Locate the cell with the specified text and output its (X, Y) center coordinate. 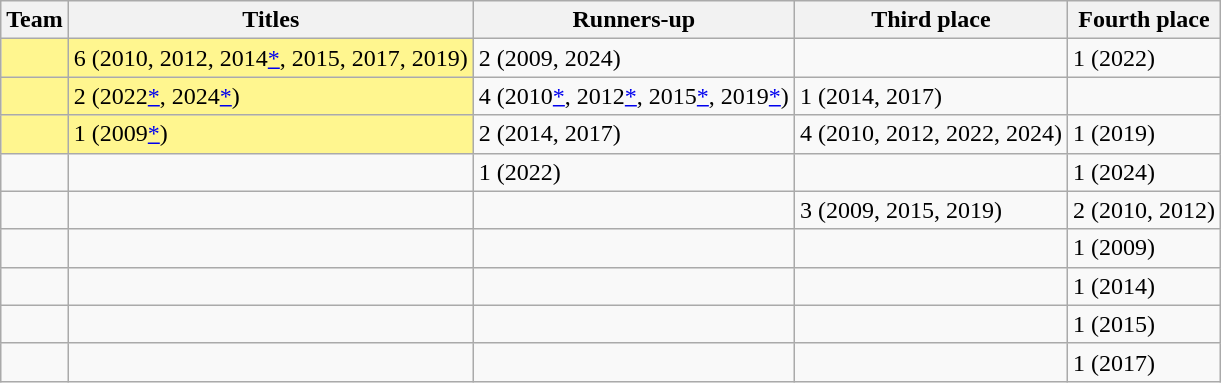
2 (2014, 2017) (634, 134)
2 (2009, 2024) (634, 58)
Titles (270, 20)
4 (2010*, 2012*, 2015*, 2019*) (634, 96)
4 (2010, 2012, 2022, 2024) (930, 134)
Team (35, 20)
3 (2009, 2015, 2019) (930, 210)
1 (2014, 2017) (930, 96)
6 (2010, 2012, 2014*, 2015, 2017, 2019) (270, 58)
Fourth place (1144, 20)
1 (2015) (1144, 324)
1 (2019) (1144, 134)
1 (2014) (1144, 286)
1 (2009) (1144, 248)
2 (2010, 2012) (1144, 210)
1 (2009*) (270, 134)
1 (2024) (1144, 172)
Third place (930, 20)
2 (2022*, 2024*) (270, 96)
Runners-up (634, 20)
1 (2017) (1144, 362)
